Return [x, y] of the center of cell containing provided text 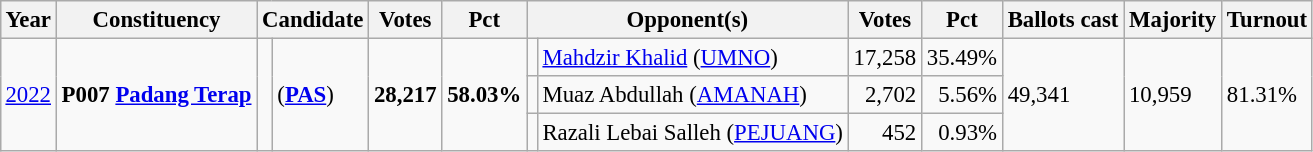
28,217 [406, 94]
35.49% [962, 57]
452 [884, 133]
10,959 [1173, 94]
Razali Lebai Salleh (PEJUANG) [692, 133]
49,341 [1062, 94]
P007 Padang Terap [156, 94]
Constituency [156, 20]
2,702 [884, 95]
58.03% [484, 94]
Mahdzir Khalid (UMNO) [692, 57]
2022 [28, 94]
Opponent(s) [688, 20]
Candidate [313, 20]
(PAS) [320, 94]
5.56% [962, 95]
Muaz Abdullah (AMANAH) [692, 95]
0.93% [962, 133]
Turnout [1268, 20]
Year [28, 20]
Ballots cast [1062, 20]
17,258 [884, 57]
Majority [1173, 20]
81.31% [1268, 94]
